Extract the [x, y] coordinate from the center of the cell holding the provided text.  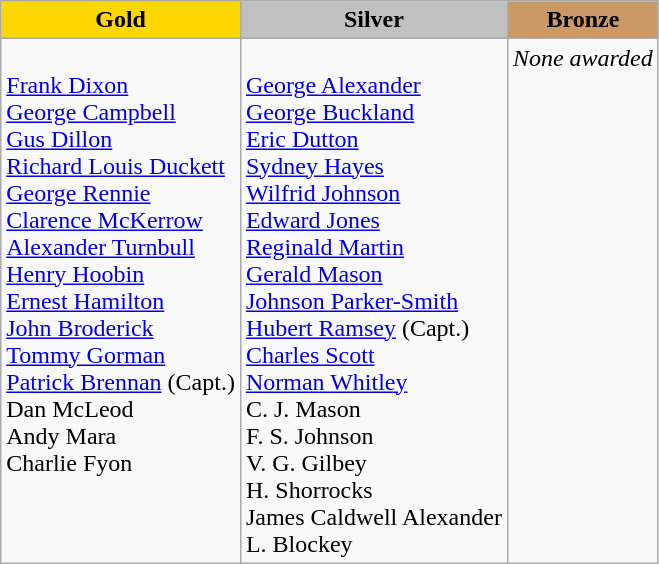
Bronze [582, 20]
None awarded [582, 301]
Silver [374, 20]
Gold [121, 20]
